Search for the cell housing the specified text and yield its (x, y) center coordinate. 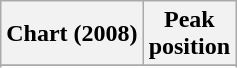
Chart (2008) (72, 34)
Peakposition (189, 34)
